Locate the cell with the specified text and output its (X, Y) center coordinate. 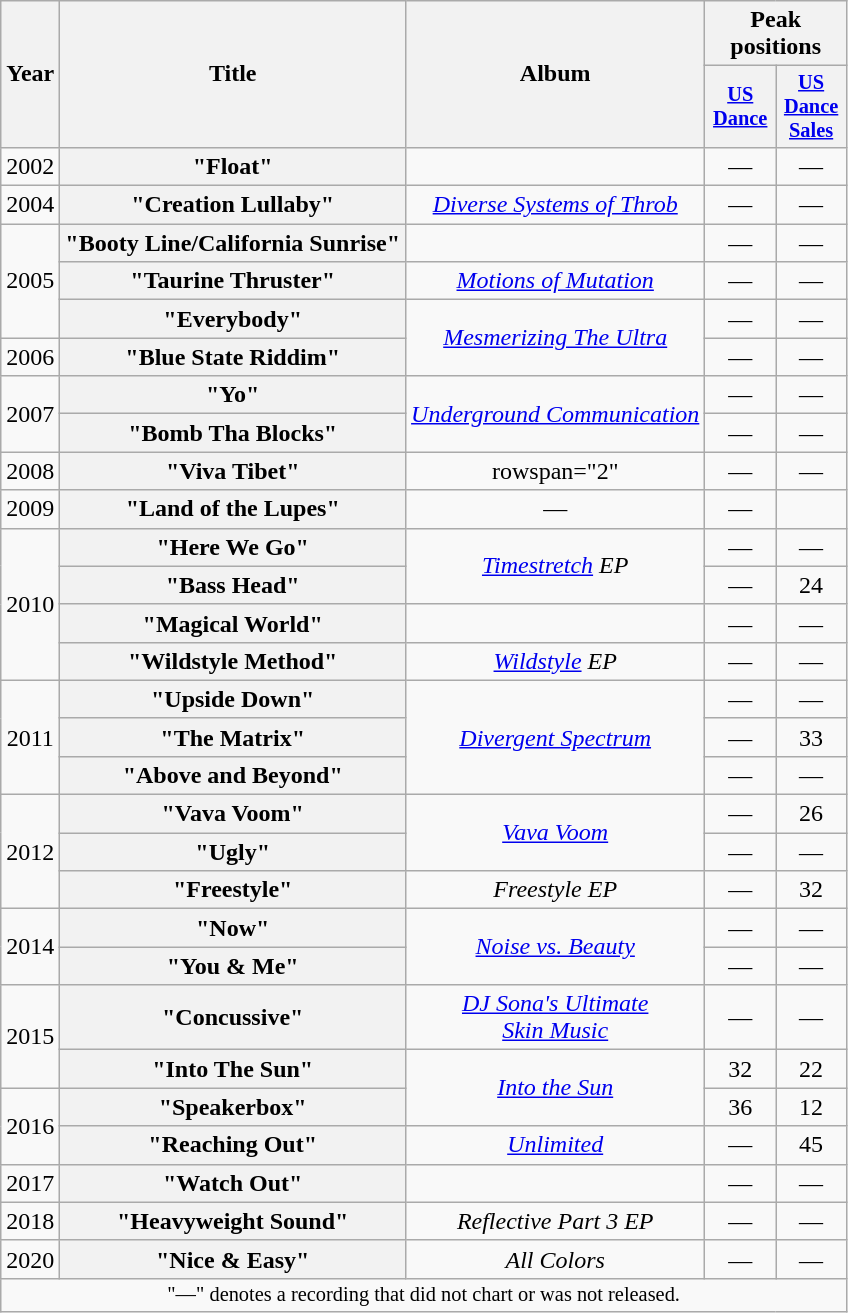
"Wildstyle Method" (233, 661)
Noise vs. Beauty (556, 947)
36 (740, 1107)
12 (812, 1107)
"Viva Tibet" (233, 471)
24 (812, 585)
"Float" (233, 166)
"You & Me" (233, 966)
Wildstyle EP (556, 661)
Mesmerizing The Ultra (556, 338)
"Heavyweight Sound" (233, 1221)
"Now" (233, 928)
DJ Sona's UltimateSkin Music (556, 1018)
2020 (30, 1259)
"Ugly" (233, 852)
"Into The Sun" (233, 1069)
Timestretch EP (556, 566)
"Everybody" (233, 319)
2015 (30, 1036)
"Upside Down" (233, 699)
2014 (30, 947)
45 (812, 1145)
US Dance Sales (812, 107)
2004 (30, 205)
2005 (30, 281)
Into the Sun (556, 1088)
"Magical World" (233, 623)
"Here We Go" (233, 547)
2012 (30, 852)
2006 (30, 357)
"Creation Lullaby" (233, 205)
Underground Communication (556, 414)
Motions of Mutation (556, 281)
All Colors (556, 1259)
rowspan="2" (556, 471)
22 (812, 1069)
Divergent Spectrum (556, 737)
2016 (30, 1126)
"Blue State Riddim" (233, 357)
2009 (30, 509)
Album (556, 74)
2011 (30, 737)
26 (812, 814)
Reflective Part 3 EP (556, 1221)
US Dance (740, 107)
"Vava Voom" (233, 814)
Vava Voom (556, 833)
Freestyle EP (556, 890)
33 (812, 737)
Title (233, 74)
Diverse Systems of Throb (556, 205)
"Nice & Easy" (233, 1259)
"Yo" (233, 395)
2007 (30, 414)
"Taurine Thruster" (233, 281)
Peak positions (776, 34)
2010 (30, 604)
2008 (30, 471)
"Bass Head" (233, 585)
2002 (30, 166)
"Bomb Tha Blocks" (233, 433)
Unlimited (556, 1145)
"Freestyle" (233, 890)
"The Matrix" (233, 737)
"Booty Line/California Sunrise" (233, 243)
"Speakerbox" (233, 1107)
"Land of the Lupes" (233, 509)
Year (30, 74)
"Reaching Out" (233, 1145)
2018 (30, 1221)
2017 (30, 1183)
"Above and Beyond" (233, 775)
"Concussive" (233, 1018)
"Watch Out" (233, 1183)
"—" denotes a recording that did not chart or was not released. (424, 1295)
